Find where the given text appears and provide that cell's center as [X, Y] coordinate. 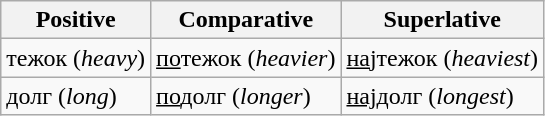
тежок (heavy) [76, 58]
Positive [76, 20]
Superlative [442, 20]
долг (long) [76, 96]
подолг (longer) [246, 96]
потежок (heavier) [246, 58]
најдолг (longest) [442, 96]
Comparative [246, 20]
најтежок (heaviest) [442, 58]
